From the cell containing the given text, extract its center point as (x, y) coordinate. 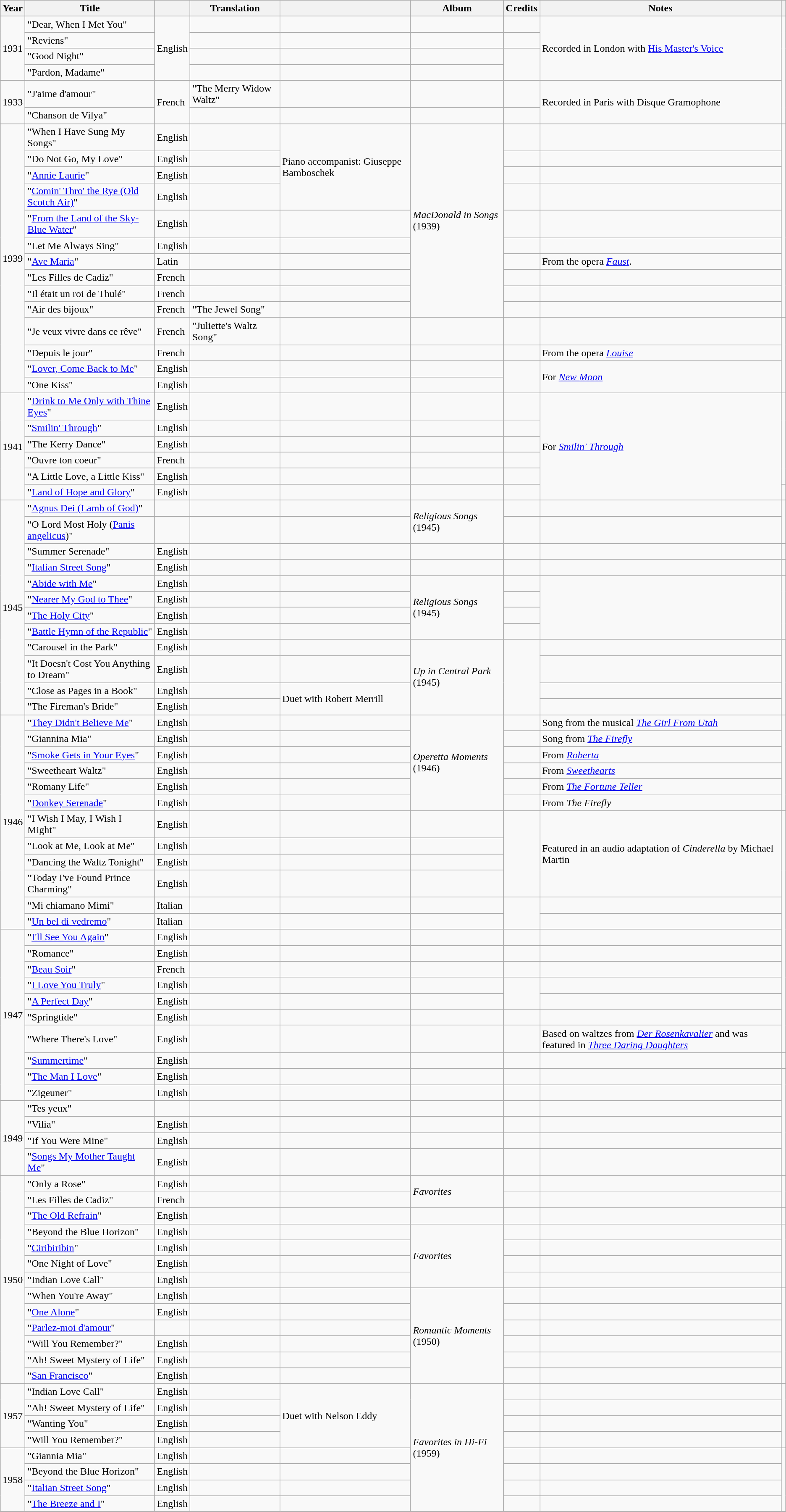
"Donkey Serenade" (90, 803)
"Good Night" (90, 56)
"Let Me Always Sing" (90, 246)
Piano accompanist: Giuseppe Bamboschek (345, 167)
"The Merry Widow Waltz" (235, 94)
1933 (13, 102)
"When I Have Sung My Songs" (90, 137)
"A Perfect Day" (90, 1001)
From the opera Faust. (660, 262)
Romantic Moments (1950) (457, 1336)
"Dancing the Waltz Tonight" (90, 862)
"Summertime" (90, 1060)
"Parlez-moi d'amour" (90, 1328)
Recorded in London with His Master's Voice (660, 48)
"Drink to Me Only with Thine Eyes" (90, 407)
Credits (521, 8)
"The Old Refrain" (90, 1216)
"They Didn't Believe Me" (90, 723)
Title (90, 8)
"Do Not Go, My Love" (90, 159)
"One Kiss" (90, 385)
"Abide with Me" (90, 584)
"I'll See You Again" (90, 937)
Song from the musical The Girl From Utah (660, 723)
"Land of Hope and Glory" (90, 492)
Translation (235, 8)
"Annie Laurie" (90, 175)
"The Fireman's Bride" (90, 707)
"Beau Soir" (90, 969)
"One Alone" (90, 1312)
"Il était un roi de Thulé" (90, 294)
"Giannia Mia" (90, 1456)
Operetta Moments (1946) (457, 763)
"Je veux vivre dans ce rêve" (90, 331)
"Today I've Found Prince Charming" (90, 884)
"San Francisco" (90, 1376)
"Battle Hymn of the Republic" (90, 631)
"Vilia" (90, 1125)
"Look at Me, Look at Me" (90, 846)
"O Lord Most Holy (Panis angelicus)" (90, 529)
"Romany Life" (90, 786)
"The Kerry Dance" (90, 444)
1939 (13, 258)
MacDonald in Songs (1939) (457, 221)
1950 (13, 1280)
For Smilin' Through (660, 446)
"If You Were Mine" (90, 1141)
"A Little Love, a Little Kiss" (90, 476)
1931 (13, 48)
"The Jewel Song" (235, 310)
"Only a Rose" (90, 1184)
Song from The Firefly (660, 739)
"Romance" (90, 953)
Latin (172, 262)
Year (13, 8)
Album (457, 8)
Up in Central Park (1945) (457, 677)
"Chanson de Vilya" (90, 116)
From Roberta (660, 755)
"Reviens" (90, 40)
From The Fortune Teller (660, 786)
Favorites in Hi-Fi (1959) (457, 1448)
1958 (13, 1480)
"Wanting You" (90, 1424)
"The Breeze and I" (90, 1504)
"Lover, Come Back to Me" (90, 369)
"Where There's Love" (90, 1039)
"Smilin' Through" (90, 428)
"Air des bijoux" (90, 310)
Duet with Robert Merrill (345, 699)
1945 (13, 607)
Featured in an audio adaptation of Cinderella by Michael Martin (660, 854)
Duet with Nelson Eddy (345, 1416)
"I Love You Truly" (90, 985)
"Dear, When I Met You" (90, 24)
"Zigeuner" (90, 1093)
"The Man I Love" (90, 1076)
Notes (660, 8)
"I Wish I May, I Wish I Might" (90, 824)
"Ciribiribin" (90, 1248)
"Carousel in the Park" (90, 647)
"Tes yeux" (90, 1109)
"Juliette's Waltz Song" (235, 331)
1949 (13, 1139)
"Summer Serenade" (90, 552)
"J'aime d'amour" (90, 94)
"Smoke Gets in Your Eyes" (90, 755)
From The Firefly (660, 803)
"It Doesn't Cost You Anything to Dream" (90, 669)
Based on waltzes from Der Rosenkavalier and was featured in Three Daring Daughters (660, 1039)
"Ave Maria" (90, 262)
"From the Land of the Sky-Blue Water" (90, 224)
"Giannina Mia" (90, 739)
"The Holy City" (90, 615)
"Sweetheart Waltz" (90, 770)
1947 (13, 1015)
1946 (13, 822)
Recorded in Paris with Disque Gramophone (660, 102)
1941 (13, 446)
"Ouvre ton coeur" (90, 460)
From Sweethearts (660, 770)
"Songs My Mother Taught Me" (90, 1162)
"Un bel di vedremo" (90, 921)
"Springtide" (90, 1017)
"Mi chiamano Mimi" (90, 905)
From the opera Louise (660, 353)
"Depuis le jour" (90, 353)
1957 (13, 1416)
"Nearer My God to Thee" (90, 600)
"Close as Pages in a Book" (90, 691)
"One Night of Love" (90, 1264)
"Pardon, Madame" (90, 72)
"Agnus Dei (Lamb of God)" (90, 508)
"When You're Away" (90, 1296)
For New Moon (660, 377)
"Comin' Thro' the Rye (Old Scotch Air)" (90, 197)
